Detect which cell encompasses the target text, then output its [x, y] center coordinate. 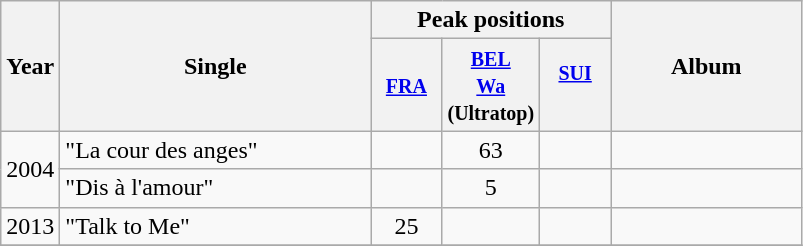
BEL Wa(Ultratop) [491, 85]
Year [30, 66]
5 [491, 188]
2013 [30, 226]
SUI [576, 85]
Single [216, 66]
Peak positions [491, 20]
"La cour des anges" [216, 150]
"Talk to Me" [216, 226]
Album [706, 66]
2004 [30, 169]
63 [491, 150]
25 [406, 226]
"Dis à l'amour" [216, 188]
FRA [406, 85]
